Output the (x, y) coordinate of the center of the cell containing the given text.  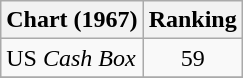
Ranking (192, 20)
59 (192, 58)
US Cash Box (72, 58)
Chart (1967) (72, 20)
